Return the (X, Y) coordinate for the center point of the cell that contains the specified text.  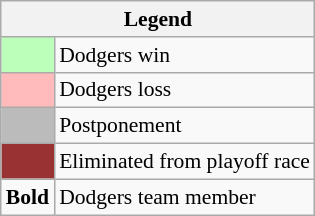
Bold (28, 197)
Dodgers win (184, 55)
Eliminated from playoff race (184, 162)
Dodgers loss (184, 90)
Legend (158, 19)
Dodgers team member (184, 197)
Postponement (184, 126)
